Identify which cell holds the provided text, then report its [X, Y] central coordinate. 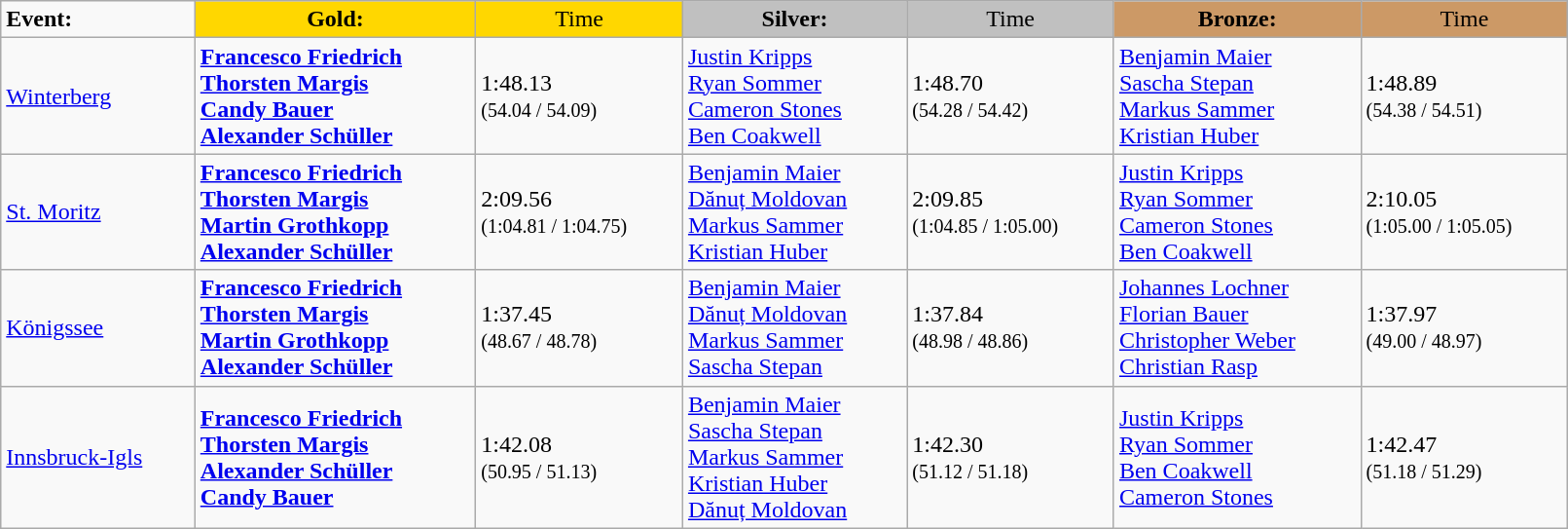
Francesco FriedrichThorsten MargisAlexander SchüllerCandy Bauer [335, 457]
1:37.97(49.00 / 48.97) [1464, 327]
2:09.85(1:04.85 / 1:05.00) [1010, 212]
Winterberg [98, 95]
1:42.08(50.95 / 51.13) [580, 457]
1:48.89(54.38 / 54.51) [1464, 95]
Gold: [335, 19]
Johannes LochnerFlorian BauerChristopher WeberChristian Rasp [1237, 327]
Benjamin MaierSascha StepanMarkus SammerKristian HuberDănuț Moldovan [794, 457]
1:37.45(48.67 / 48.78) [580, 327]
Bronze: [1237, 19]
Silver: [794, 19]
2:10.05(1:05.00 / 1:05.05) [1464, 212]
Königssee [98, 327]
St. Moritz [98, 212]
1:42.30(51.12 / 51.18) [1010, 457]
Innsbruck-Igls [98, 457]
Benjamin MaierDănuț MoldovanMarkus SammerSascha Stepan [794, 327]
Justin KrippsRyan SommerBen CoakwellCameron Stones [1237, 457]
Benjamin MaierSascha StepanMarkus SammerKristian Huber [1237, 95]
Benjamin MaierDănuț MoldovanMarkus SammerKristian Huber [794, 212]
1:48.13(54.04 / 54.09) [580, 95]
Francesco FriedrichThorsten MargisCandy BauerAlexander Schüller [335, 95]
Event: [98, 19]
1:37.84(48.98 / 48.86) [1010, 327]
2:09.56(1:04.81 / 1:04.75) [580, 212]
1:42.47(51.18 / 51.29) [1464, 457]
1:48.70(54.28 / 54.42) [1010, 95]
